Determine the [x, y] coordinate at the center of the cell enclosing the given text.  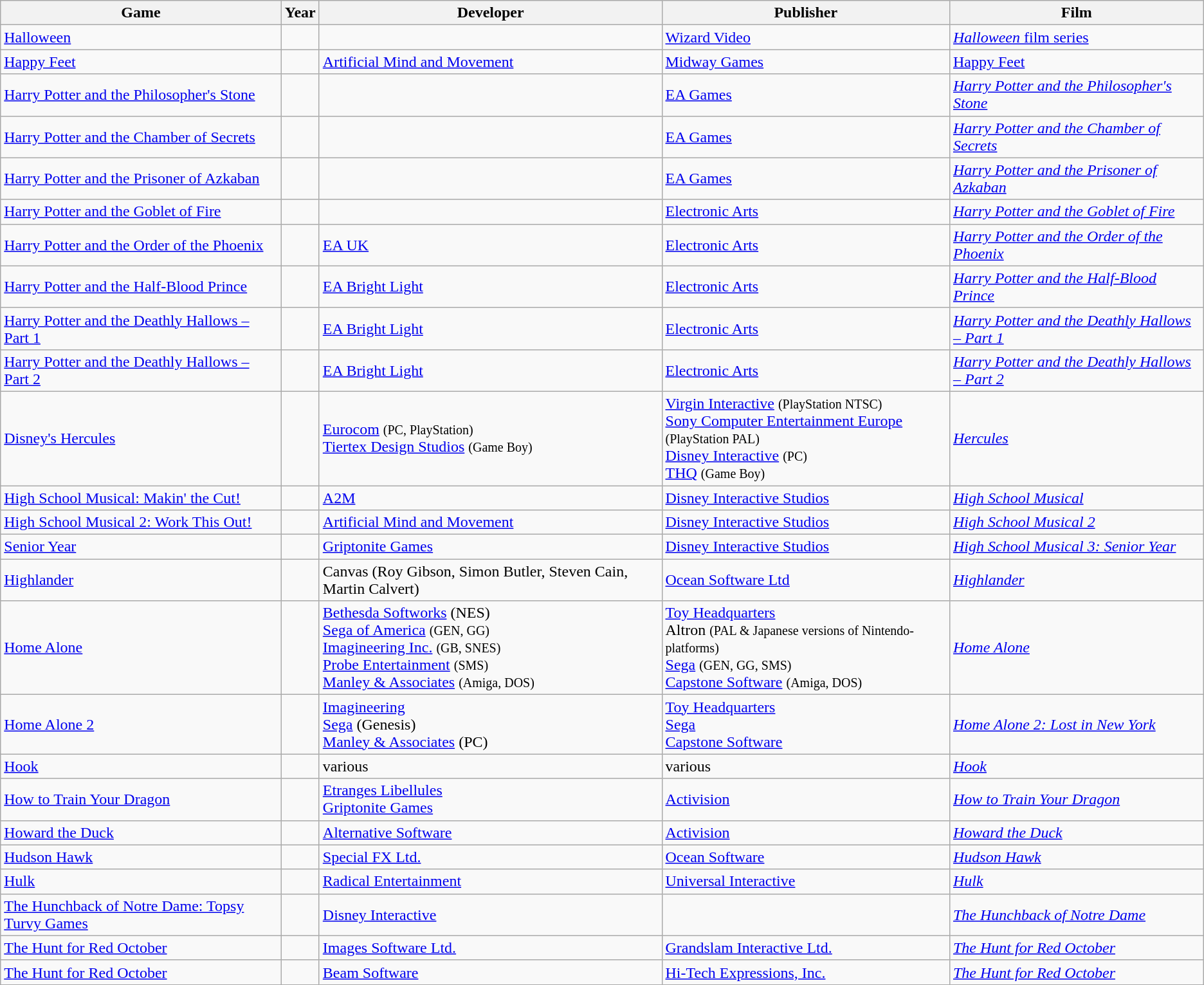
Film [1077, 13]
Radical Entertainment [490, 881]
Developer [490, 13]
Griptonite Games [490, 547]
Publisher [805, 13]
Hi-Tech Expressions, Inc. [805, 972]
Senior Year [141, 547]
Ocean Software Ltd [805, 580]
Year [300, 13]
Bethesda Softworks (NES)Sega of America (GEN, GG) Imagineering Inc. (GB, SNES)Probe Entertainment (SMS)Manley & Associates (Amiga, DOS) [490, 648]
High School Musical 2: Work This Out! [141, 522]
Home Alone 2 [141, 724]
High School Musical: Makin' the Cut! [141, 497]
Disney Interactive [490, 915]
Virgin Interactive (PlayStation NTSC)Sony Computer Entertainment Europe (PlayStation PAL) Disney Interactive (PC)THQ (Game Boy) [805, 438]
Hercules [1077, 438]
Images Software Ltd. [490, 948]
High School Musical 2 [1077, 522]
Canvas (Roy Gibson, Simon Butler, Steven Cain, Martin Calvert) [490, 580]
Toy HeadquartersSegaCapstone Software [805, 724]
Grandslam Interactive Ltd. [805, 948]
EA UK [490, 244]
High School Musical 3: Senior Year [1077, 547]
Special FX Ltd. [490, 857]
Alternative Software [490, 833]
Beam Software [490, 972]
Midway Games [805, 62]
High School Musical [1077, 497]
Home Alone 2: Lost in New York [1077, 724]
Wizard Video [805, 37]
The Hunchback of Notre Dame: Topsy Turvy Games [141, 915]
Universal Interactive [805, 881]
Toy HeadquartersAltron (PAL & Japanese versions of Nintendo-platforms)Sega (GEN, GG, SMS)Capstone Software (Amiga, DOS) [805, 648]
A2M [490, 497]
Eurocom (PC, PlayStation)Tiertex Design Studios (Game Boy) [490, 438]
Etranges LibellulesGriptonite Games [490, 799]
The Hunchback of Notre Dame [1077, 915]
Disney's Hercules [141, 438]
ImagineeringSega (Genesis) Manley & Associates (PC) [490, 724]
Halloween film series [1077, 37]
Game [141, 13]
Halloween [141, 37]
Ocean Software [805, 857]
